Determine the (x, y) coordinate at the center of the cell enclosing the given text.  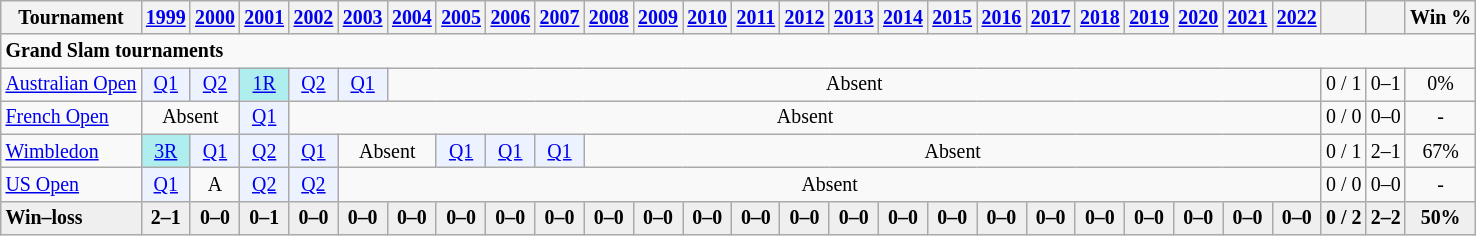
2019 (1148, 18)
2008 (608, 18)
2011 (756, 18)
A (214, 184)
Tournament (71, 18)
2016 (1002, 18)
1999 (166, 18)
50% (1440, 218)
2013 (854, 18)
2010 (708, 18)
2014 (902, 18)
2005 (460, 18)
2002 (314, 18)
2001 (264, 18)
2006 (510, 18)
2020 (1198, 18)
Wimbledon (71, 152)
2009 (658, 18)
0% (1440, 84)
2007 (560, 18)
2003 (362, 18)
Win–loss (71, 218)
67% (1440, 152)
2018 (1100, 18)
French Open (71, 118)
2015 (952, 18)
Grand Slam tournaments (738, 50)
2017 (1050, 18)
US Open (71, 184)
2021 (1248, 18)
1R (264, 84)
2012 (804, 18)
0 / 2 (1344, 218)
2004 (412, 18)
2–2 (1386, 218)
Win % (1440, 18)
Australian Open (71, 84)
3R (166, 152)
2000 (214, 18)
2022 (1296, 18)
